Identify which cell holds the provided text, then report its [X, Y] central coordinate. 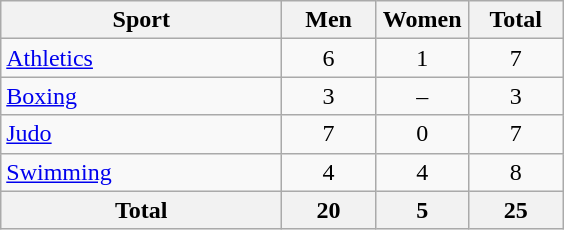
25 [516, 210]
1 [422, 58]
– [422, 96]
Boxing [142, 96]
Men [329, 20]
6 [329, 58]
Swimming [142, 172]
5 [422, 210]
Women [422, 20]
20 [329, 210]
Judo [142, 134]
8 [516, 172]
Athletics [142, 58]
0 [422, 134]
Sport [142, 20]
